Return the (x, y) coordinate for the center point of the cell that contains the specified text.  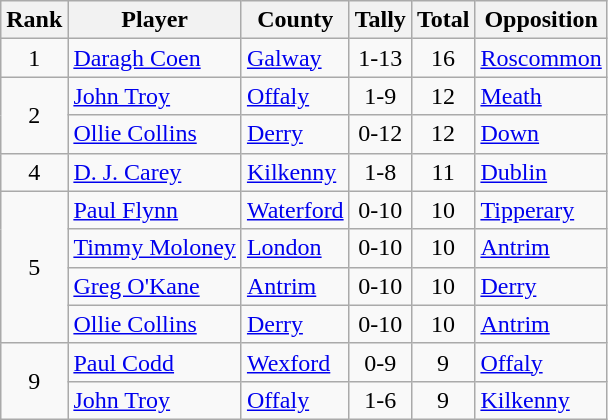
Timmy Moloney (155, 248)
Paul Flynn (155, 210)
1-13 (380, 58)
Tipperary (541, 210)
Paul Codd (155, 362)
Dublin (541, 172)
Greg O'Kane (155, 286)
Galway (295, 58)
0-12 (380, 134)
5 (34, 267)
Tally (380, 20)
D. J. Carey (155, 172)
Opposition (541, 20)
London (295, 248)
16 (443, 58)
Meath (541, 96)
Roscommon (541, 58)
Total (443, 20)
1-8 (380, 172)
Waterford (295, 210)
4 (34, 172)
2 (34, 115)
Rank (34, 20)
Player (155, 20)
1 (34, 58)
County (295, 20)
1-9 (380, 96)
Down (541, 134)
Daragh Coen (155, 58)
0-9 (380, 362)
Wexford (295, 362)
11 (443, 172)
1-6 (380, 400)
